Scan for the cell matching the given text and deliver its (X, Y) coordinate at center. 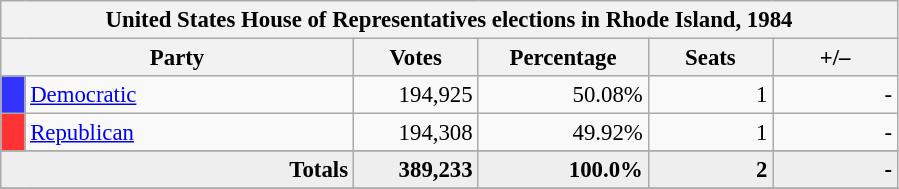
50.08% (563, 95)
Percentage (563, 58)
194,308 (416, 133)
United States House of Representatives elections in Rhode Island, 1984 (450, 20)
Votes (416, 58)
2 (710, 170)
194,925 (416, 95)
100.0% (563, 170)
Party (178, 58)
Totals (178, 170)
49.92% (563, 133)
Democratic (189, 95)
Seats (710, 58)
Republican (189, 133)
389,233 (416, 170)
+/– (836, 58)
